Provide the [x, y] coordinate of the cell's center where the given text is located.  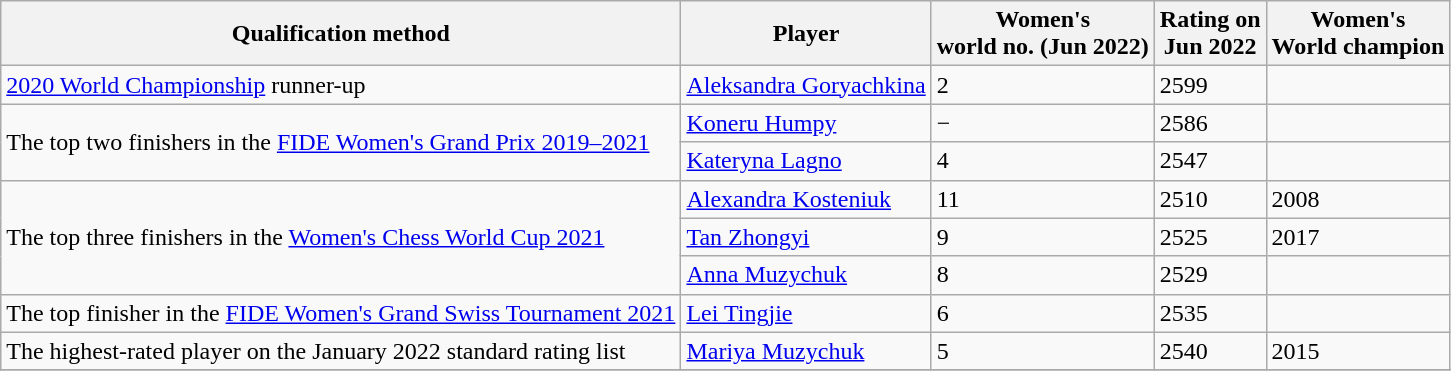
2535 [1210, 313]
11 [1042, 199]
4 [1042, 161]
Tan Zhongyi [806, 237]
Rating onJun 2022 [1210, 34]
2586 [1210, 123]
2020 World Championship runner-up [341, 85]
− [1042, 123]
Women'sWorld champion [1358, 34]
2 [1042, 85]
Mariya Muzychuk [806, 351]
Women'sworld no. (Jun 2022) [1042, 34]
Kateryna Lagno [806, 161]
The top finisher in the FIDE Women's Grand Swiss Tournament 2021 [341, 313]
Koneru Humpy [806, 123]
6 [1042, 313]
2525 [1210, 237]
Anna Muzychuk [806, 275]
5 [1042, 351]
The top two finishers in the FIDE Women's Grand Prix 2019–2021 [341, 142]
The highest-rated player on the January 2022 standard rating list [341, 351]
Aleksandra Goryachkina [806, 85]
9 [1042, 237]
2008 [1358, 199]
Alexandra Kosteniuk [806, 199]
2540 [1210, 351]
Lei Tingjie [806, 313]
2015 [1358, 351]
The top three finishers in the Women's Chess World Cup 2021 [341, 237]
Qualification method [341, 34]
8 [1042, 275]
2510 [1210, 199]
2017 [1358, 237]
2547 [1210, 161]
2599 [1210, 85]
2529 [1210, 275]
Player [806, 34]
